For the text-containing cell, return its midpoint in [X, Y] coordinate format. 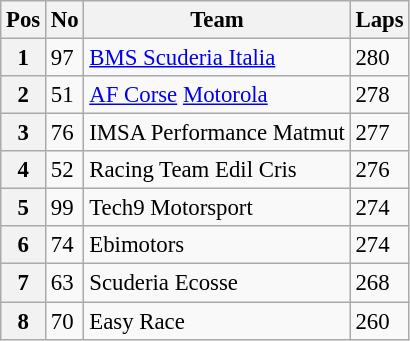
3 [24, 133]
5 [24, 208]
Team [217, 20]
Tech9 Motorsport [217, 208]
Laps [380, 20]
AF Corse Motorola [217, 95]
4 [24, 170]
70 [65, 321]
6 [24, 245]
278 [380, 95]
51 [65, 95]
7 [24, 283]
260 [380, 321]
2 [24, 95]
BMS Scuderia Italia [217, 58]
8 [24, 321]
277 [380, 133]
276 [380, 170]
99 [65, 208]
268 [380, 283]
280 [380, 58]
1 [24, 58]
97 [65, 58]
Easy Race [217, 321]
Ebimotors [217, 245]
63 [65, 283]
74 [65, 245]
52 [65, 170]
Scuderia Ecosse [217, 283]
Racing Team Edil Cris [217, 170]
No [65, 20]
Pos [24, 20]
IMSA Performance Matmut [217, 133]
76 [65, 133]
